Provide the (x, y) coordinate of the cell's center where the given text is located.  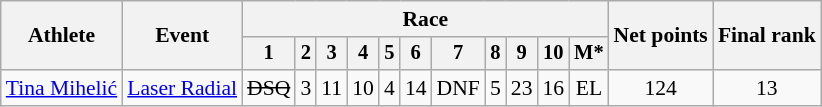
Net points (661, 36)
EL (588, 88)
Event (182, 36)
Laser Radial (182, 88)
DNF (458, 88)
23 (522, 88)
Race (426, 19)
14 (416, 88)
8 (496, 54)
6 (416, 54)
7 (458, 54)
Athlete (62, 36)
13 (767, 88)
M* (588, 54)
Final rank (767, 36)
Tina Mihelić (62, 88)
2 (306, 54)
1 (268, 54)
11 (332, 88)
16 (554, 88)
DSQ (268, 88)
124 (661, 88)
9 (522, 54)
